Extract the [x, y] coordinate from the center of the cell holding the provided text.  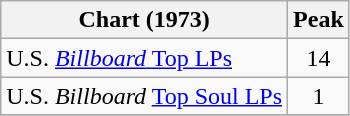
1 [319, 96]
U.S. Billboard Top Soul LPs [144, 96]
Peak [319, 20]
U.S. Billboard Top LPs [144, 58]
Chart (1973) [144, 20]
14 [319, 58]
